Determine the (x, y) coordinate at the center of the cell enclosing the given text.  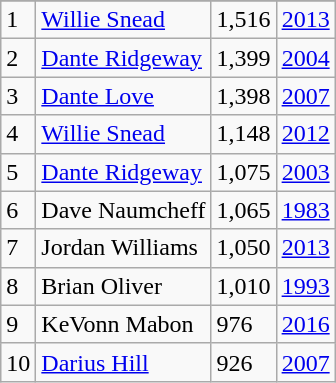
2012 (306, 134)
2016 (306, 324)
1,398 (244, 96)
2004 (306, 58)
8 (18, 286)
926 (244, 362)
Dante Love (124, 96)
1,065 (244, 210)
KeVonn Mabon (124, 324)
1,075 (244, 172)
2 (18, 58)
9 (18, 324)
1983 (306, 210)
3 (18, 96)
1,399 (244, 58)
976 (244, 324)
5 (18, 172)
Brian Oliver (124, 286)
Dave Naumcheff (124, 210)
7 (18, 248)
Jordan Williams (124, 248)
10 (18, 362)
1993 (306, 286)
6 (18, 210)
1,516 (244, 20)
4 (18, 134)
2003 (306, 172)
Darius Hill (124, 362)
1,010 (244, 286)
1,050 (244, 248)
1 (18, 20)
1,148 (244, 134)
